Locate the cell with the specified text and output its (X, Y) center coordinate. 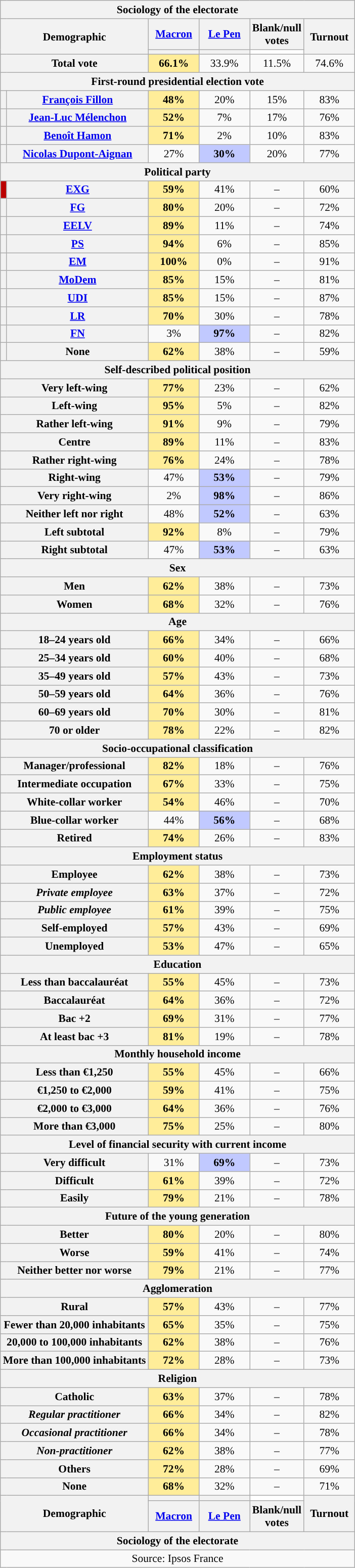
18–24 years old (75, 640)
Right subtotal (75, 550)
Jean-Luc Mélenchon (77, 118)
Others (75, 1469)
Private employee (75, 892)
Nicolas Dupont-Aignan (77, 154)
Level of financial security with current income (177, 1145)
Very right-wing (75, 496)
17% (277, 118)
Very left-wing (75, 388)
Right-wing (75, 478)
94% (174, 244)
19% (225, 1037)
Neither left nor right (75, 514)
FG (77, 208)
Better (75, 1235)
40% (225, 658)
Religion (177, 1379)
24% (225, 460)
23% (225, 388)
46% (225, 802)
Very difficult (75, 1162)
33.9% (225, 64)
86% (329, 496)
Rather right-wing (75, 460)
Blue-collar worker (75, 820)
Age (177, 622)
EELV (77, 226)
Future of the young generation (177, 1217)
98% (225, 496)
LR (77, 316)
6% (225, 244)
Difficult (75, 1181)
Manager/professional (75, 766)
95% (174, 406)
66.1% (174, 64)
44% (174, 820)
Self-described political position (177, 370)
Baccalauréat (75, 1001)
Catholic (75, 1397)
67% (174, 784)
Self-employed (75, 928)
Women (75, 604)
56% (225, 820)
EXG (77, 190)
Left-wing (75, 406)
More than €3,000 (75, 1127)
€2,000 to €3,000 (75, 1108)
92% (174, 532)
Easily (75, 1198)
60–69 years old (75, 712)
Less than baccalauréat (75, 982)
Centre (75, 442)
Non-practitioner (75, 1451)
Intermediate occupation (75, 784)
Total vote (75, 64)
97% (225, 334)
5% (225, 406)
PS (77, 244)
Rather left-wing (75, 424)
Rural (75, 1307)
Socio-occupational classification (177, 748)
87% (329, 298)
27% (174, 154)
100% (174, 262)
54% (174, 802)
18% (225, 766)
Occasional practitioner (75, 1433)
25% (225, 1127)
Unemployed (75, 947)
UDI (77, 298)
EM (77, 262)
At least bac +3 (75, 1037)
50–59 years old (75, 694)
Less than €1,250 (75, 1072)
Source: Ipsos France (177, 1559)
10% (277, 136)
Employee (75, 874)
MoDem (77, 280)
9% (225, 424)
FN (77, 334)
Agglomeration (177, 1289)
Men (75, 586)
7% (225, 118)
François Fillon (77, 100)
22% (225, 730)
Education (177, 964)
Public employee (75, 910)
3% (174, 334)
Bac +2 (75, 1018)
Monthly household income (177, 1054)
20,000 to 100,000 inhabitants (75, 1342)
Fewer than 20,000 inhabitants (75, 1325)
Regular practitioner (75, 1415)
More than 100,000 inhabitants (75, 1361)
25–34 years old (75, 658)
8% (225, 532)
Left subtotal (75, 532)
0% (225, 262)
Sex (177, 568)
35–49 years old (75, 676)
Neither better nor worse (75, 1271)
74.6% (329, 64)
26% (225, 838)
Retired (75, 838)
11.5% (277, 64)
33% (225, 784)
First-round presidential election vote (177, 82)
Political party (177, 172)
70 or older (75, 730)
€1,250 to €2,000 (75, 1091)
Benoît Hamon (77, 136)
White-collar worker (75, 802)
Worse (75, 1252)
Employment status (177, 857)
35% (225, 1325)
